Capture the cell that displays the provided text and extract its [x, y] central coordinate. 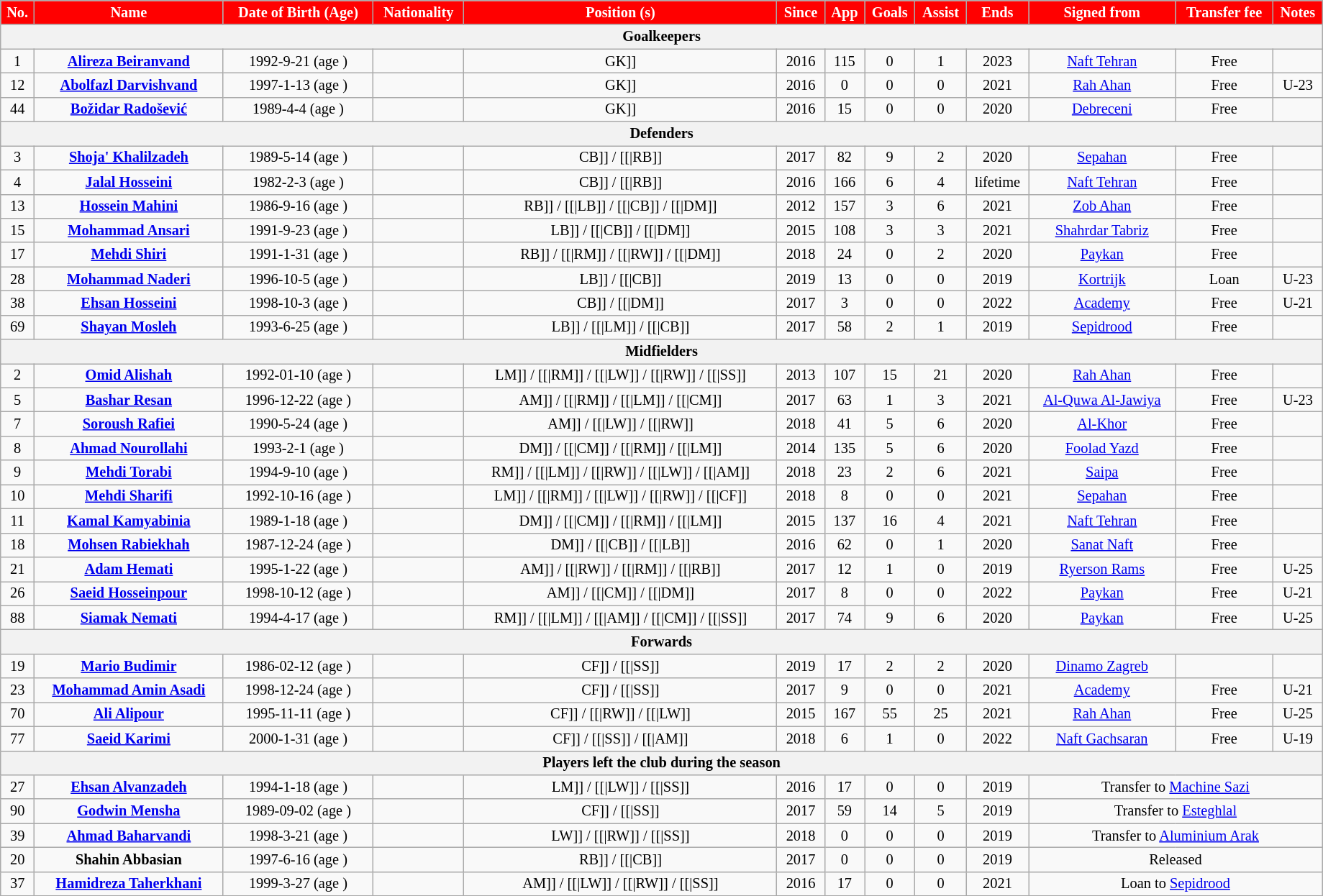
Mohsen Rabiekhah [129, 545]
1995-11-11 (age ) [298, 714]
Alireza Beiranvand [129, 61]
Dinamo Zagreb [1102, 666]
137 [845, 521]
Mohammad Ansari [129, 230]
Zob Ahan [1102, 206]
1995-1-22 (age ) [298, 569]
1996-10-5 (age ) [298, 279]
1982-2-3 (age ) [298, 182]
107 [845, 375]
115 [845, 61]
RB]] / [[|LB]] / [[|CB]] / [[|DM]] [620, 206]
AM]] / [[|LW]] / [[|RW]] [620, 424]
1992-01-10 (age ) [298, 375]
1994-9-10 (age ) [298, 472]
1999-3-27 (age ) [298, 884]
AM]] / [[|RM]] / [[|LM]] / [[|CM]] [620, 400]
82 [845, 157]
Kamal Kamyabinia [129, 521]
Mohammad Amin Asadi [129, 690]
Sanat Naft [1102, 545]
Ali Alipour [129, 714]
Ends [997, 12]
Released [1176, 859]
1998-12-24 (age ) [298, 690]
Naft Gachsaran [1102, 739]
RB]] / [[|RM]] / [[|RW]] / [[|DM]] [620, 255]
LM]] / [[|RM]] / [[|LW]] / [[|RW]] / [[|SS]] [620, 375]
2023 [997, 61]
2014 [801, 448]
166 [845, 182]
Mario Budimir [129, 666]
1987-12-24 (age ) [298, 545]
Shayan Mosleh [129, 327]
LB]] / [[|CB]] [620, 279]
Shoja' Khalilzadeh [129, 157]
U-19 [1298, 739]
Shahrdar Tabriz [1102, 230]
Defenders [662, 134]
Ahmad Baharvandi [129, 836]
Mehdi Torabi [129, 472]
Name [129, 12]
Date of Birth (Age) [298, 12]
1992-10-16 (age ) [298, 496]
28 [17, 279]
Soroush Rafiei [129, 424]
Sepidrood [1102, 327]
1998-10-12 (age ) [298, 593]
AM]] / [[|LW]] / [[|RW]] / [[|SS]] [620, 884]
63 [845, 400]
LB]] / [[|LM]] / [[|CB]] [620, 327]
1986-9-16 (age ) [298, 206]
1998-3-21 (age ) [298, 836]
1996-12-22 (age ) [298, 400]
Mehdi Sharifi [129, 496]
20 [17, 859]
1989-1-18 (age ) [298, 521]
LB]] / [[|CB]] / [[|DM]] [620, 230]
167 [845, 714]
AM]] / [[|CM]] / [[|DM]] [620, 593]
Godwin Mensha [129, 811]
Signed from [1102, 12]
1991-9-23 (age ) [298, 230]
LM]] / [[|LW]] / [[|SS]] [620, 787]
App [845, 12]
108 [845, 230]
14 [890, 811]
Omid Alishah [129, 375]
Loan [1224, 279]
Hamidreza Taherkhani [129, 884]
DM]] / [[|CB]] / [[|LB]] [620, 545]
90 [17, 811]
Ryerson Rams [1102, 569]
1989-5-14 (age ) [298, 157]
Transfer to Machine Sazi [1176, 787]
Saeid Karimi [129, 739]
Goalkeepers [662, 37]
Jalal Hosseini [129, 182]
2012 [801, 206]
1994-4-17 (age ) [298, 618]
39 [17, 836]
Božidar Radošević [129, 109]
Shahin Abbasian [129, 859]
Saeid Hosseinpour [129, 593]
70 [17, 714]
44 [17, 109]
1989-4-4 (age ) [298, 109]
Forwards [662, 641]
Transfer to Esteghlal [1176, 811]
Al-Khor [1102, 424]
Abolfazl Darvishvand [129, 85]
1991-1-31 (age ) [298, 255]
Midfielders [662, 352]
55 [890, 714]
Mehdi Shiri [129, 255]
CF]] / [[|SS]] / [[|AM]] [620, 739]
26 [17, 593]
1989-09-02 (age ) [298, 811]
37 [17, 884]
59 [845, 811]
1992-9-21 (age ) [298, 61]
LM]] / [[|RM]] / [[|LW]] / [[|RW]] / [[|CF]] [620, 496]
24 [845, 255]
157 [845, 206]
Hossein Mahini [129, 206]
41 [845, 424]
Al-Quwa Al-Jawiya [1102, 400]
Notes [1298, 12]
77 [17, 739]
1998-10-3 (age ) [298, 303]
1997-1-13 (age ) [298, 85]
RB]] / [[|CB]] [620, 859]
7 [17, 424]
RM]] / [[|LM]] / [[|RW]] / [[|LW]] / [[|AM]] [620, 472]
27 [17, 787]
Transfer to Aluminium Arak [1176, 836]
18 [17, 545]
2013 [801, 375]
1994-1-18 (age ) [298, 787]
25 [941, 714]
Assist [941, 12]
Foolad Yazd [1102, 448]
Goals [890, 12]
Siamak Nemati [129, 618]
10 [17, 496]
1993-6-25 (age ) [298, 327]
69 [17, 327]
Nationality [419, 12]
74 [845, 618]
16 [890, 521]
19 [17, 666]
1993-2-1 (age ) [298, 448]
1986-02-12 (age ) [298, 666]
Ehsan Alvanzadeh [129, 787]
1997-6-16 (age ) [298, 859]
11 [17, 521]
Saipa [1102, 472]
58 [845, 327]
Debreceni [1102, 109]
Loan to Sepidrood [1176, 884]
LW]] / [[|RW]] / [[|SS]] [620, 836]
Since [801, 12]
Transfer fee [1224, 12]
Bashar Resan [129, 400]
Ahmad Nourollahi [129, 448]
2000-1-31 (age ) [298, 739]
62 [845, 545]
CB]] / [[|DM]] [620, 303]
lifetime [997, 182]
Position (s) [620, 12]
RM]] / [[|LM]] / [[|AM]] / [[|CM]] / [[|SS]] [620, 618]
38 [17, 303]
No. [17, 12]
Kortrijk [1102, 279]
Adam Hemati [129, 569]
Players left the club during the season [662, 763]
Mohammad Naderi [129, 279]
135 [845, 448]
Ehsan Hosseini [129, 303]
88 [17, 618]
CF]] / [[|RW]] / [[|LW]] [620, 714]
1990-5-24 (age ) [298, 424]
AM]] / [[|RW]] / [[|RM]] / [[|RB]] [620, 569]
